Search for the cell housing the specified text and yield its (x, y) center coordinate. 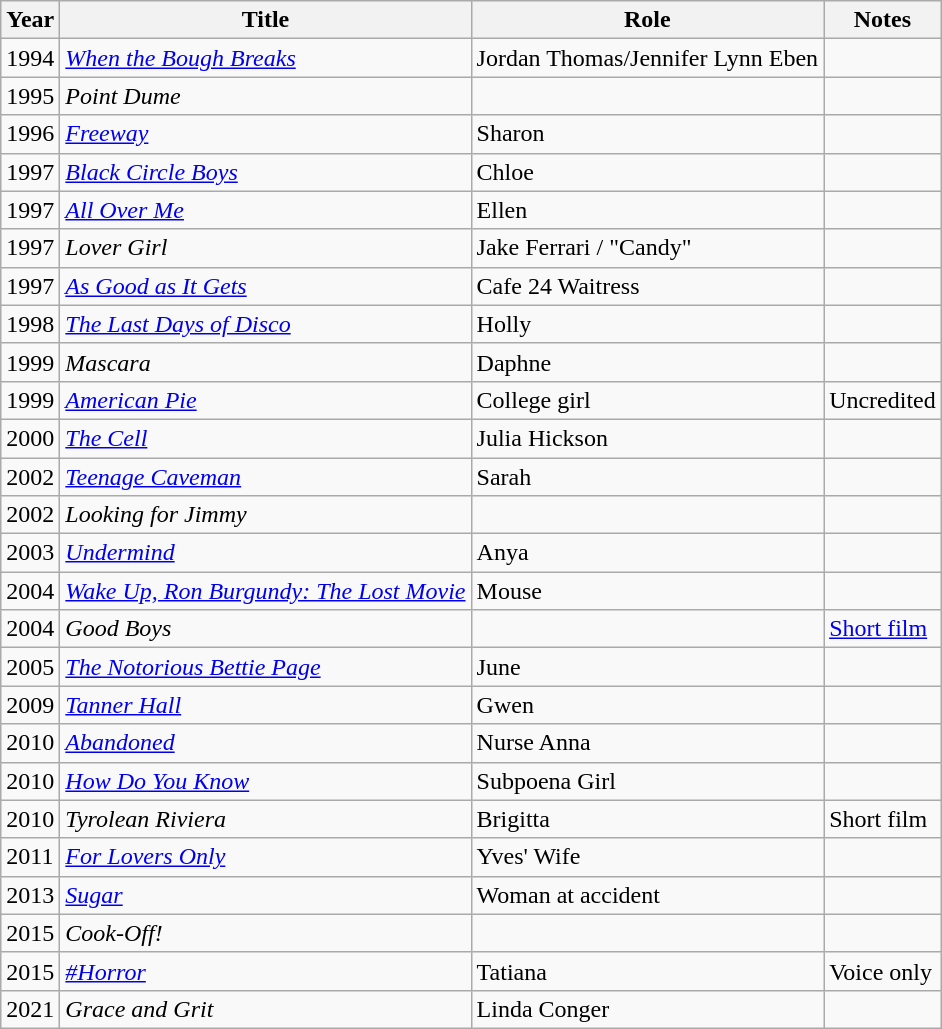
Subpoena Girl (648, 781)
Woman at accident (648, 895)
Voice only (883, 971)
Tatiana (648, 971)
Mouse (648, 591)
The Cell (266, 438)
2011 (30, 857)
1998 (30, 324)
Daphne (648, 362)
Role (648, 20)
Year (30, 20)
Anya (648, 553)
The Notorious Bettie Page (266, 667)
Lover Girl (266, 248)
Notes (883, 20)
Teenage Caveman (266, 477)
Freeway (266, 134)
Brigitta (648, 819)
Ellen (648, 210)
Sharon (648, 134)
2000 (30, 438)
Chloe (648, 172)
1995 (30, 96)
Wake Up, Ron Burgundy: The Lost Movie (266, 591)
The Last Days of Disco (266, 324)
American Pie (266, 400)
Title (266, 20)
Black Circle Boys (266, 172)
When the Bough Breaks (266, 58)
Looking for Jimmy (266, 515)
Yves' Wife (648, 857)
June (648, 667)
Tanner Hall (266, 705)
Jake Ferrari / "Candy" (648, 248)
College girl (648, 400)
Good Boys (266, 629)
Cafe 24 Waitress (648, 286)
Gwen (648, 705)
2003 (30, 553)
Tyrolean Riviera (266, 819)
Cook-Off! (266, 933)
Undermind (266, 553)
For Lovers Only (266, 857)
All Over Me (266, 210)
Linda Conger (648, 1009)
Julia Hickson (648, 438)
How Do You Know (266, 781)
Nurse Anna (648, 743)
Holly (648, 324)
Jordan Thomas/Jennifer Lynn Eben (648, 58)
Point Dume (266, 96)
Abandoned (266, 743)
Uncredited (883, 400)
Grace and Grit (266, 1009)
1996 (30, 134)
Sugar (266, 895)
1994 (30, 58)
2009 (30, 705)
#Horror (266, 971)
Sarah (648, 477)
As Good as It Gets (266, 286)
2021 (30, 1009)
Mascara (266, 362)
2005 (30, 667)
2013 (30, 895)
